Locate the cell with the specified text and output its (X, Y) center coordinate. 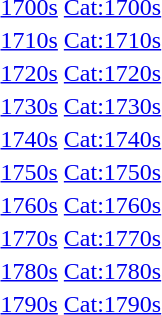
Cat:1760s (112, 205)
Cat:1730s (112, 106)
Cat:1740s (112, 139)
Cat:1770s (112, 238)
Cat:1750s (112, 172)
Cat:1780s (112, 271)
Cat:1710s (112, 40)
Cat:1720s (112, 73)
